Provide the (x, y) coordinate of the cell's center where the given text is located.  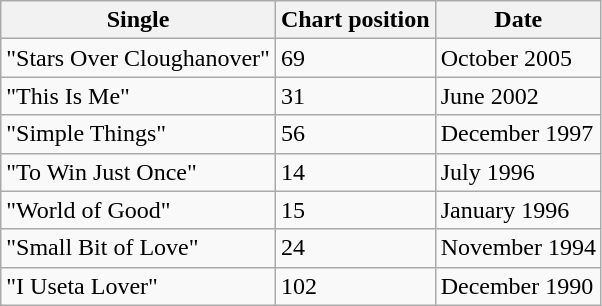
"I Useta Lover" (138, 286)
"Small Bit of Love" (138, 248)
24 (355, 248)
"Stars Over Cloughanover" (138, 58)
31 (355, 96)
"World of Good" (138, 210)
"Simple Things" (138, 134)
January 1996 (518, 210)
"To Win Just Once" (138, 172)
July 1996 (518, 172)
Chart position (355, 20)
102 (355, 286)
June 2002 (518, 96)
October 2005 (518, 58)
"This Is Me" (138, 96)
Date (518, 20)
December 1997 (518, 134)
14 (355, 172)
56 (355, 134)
15 (355, 210)
December 1990 (518, 286)
Single (138, 20)
November 1994 (518, 248)
69 (355, 58)
